Return the (X, Y) coordinate for the center point of the cell that contains the specified text.  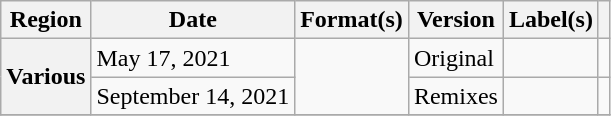
Various (46, 77)
Format(s) (352, 20)
Version (456, 20)
Original (456, 58)
Date (193, 20)
Remixes (456, 96)
September 14, 2021 (193, 96)
Region (46, 20)
May 17, 2021 (193, 58)
Label(s) (550, 20)
